Scan for the cell matching the given text and deliver its (x, y) coordinate at center. 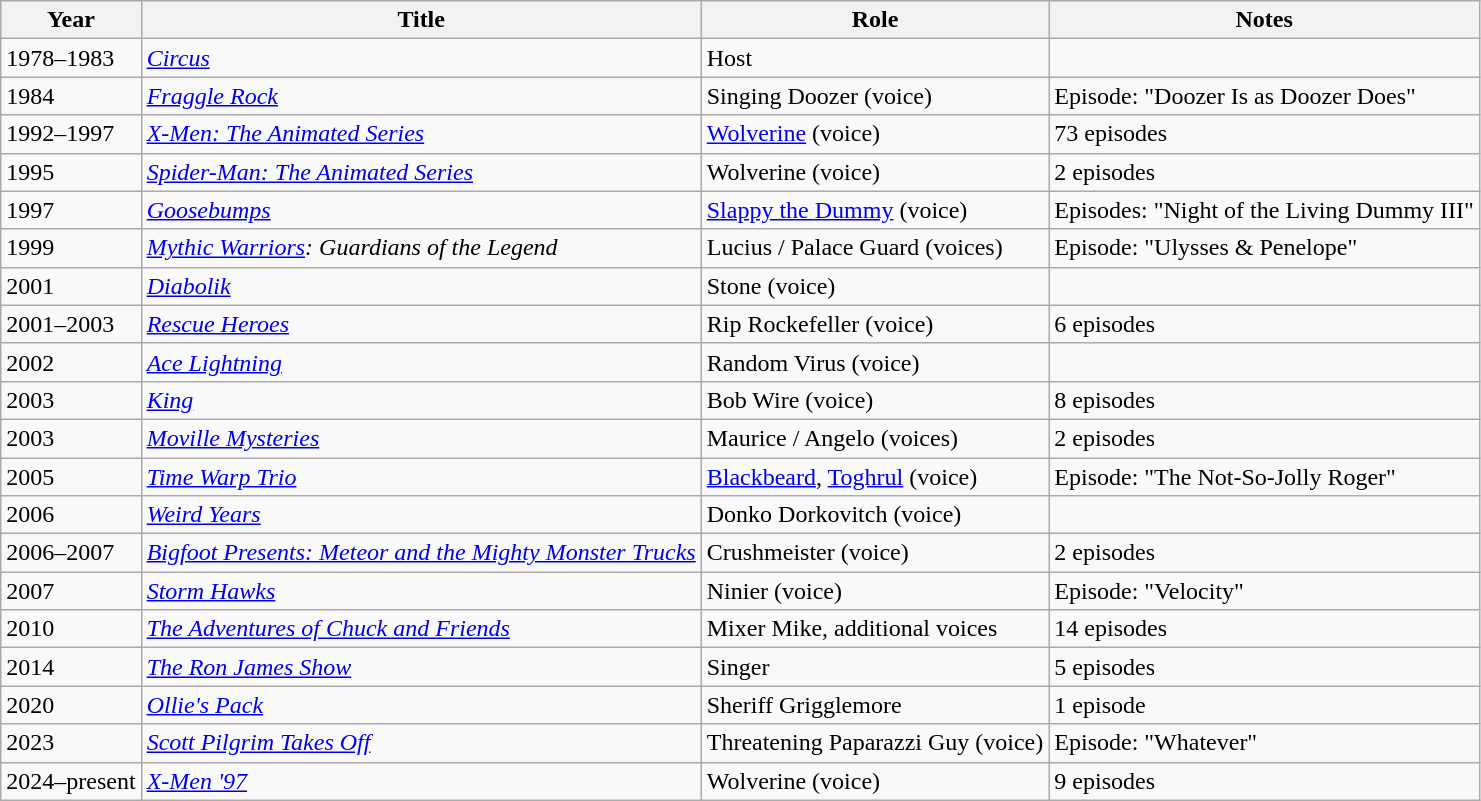
Moville Mysteries (421, 438)
Singer (875, 667)
Mythic Warriors: Guardians of the Legend (421, 248)
Year (71, 20)
Storm Hawks (421, 591)
Scott Pilgrim Takes Off (421, 743)
9 episodes (1264, 781)
2005 (71, 477)
Host (875, 58)
Random Virus (voice) (875, 362)
Title (421, 20)
1978–1983 (71, 58)
Ninier (voice) (875, 591)
Fraggle Rock (421, 96)
Sheriff Grigglemore (875, 705)
2010 (71, 629)
King (421, 400)
2006–2007 (71, 553)
Diabolik (421, 286)
The Adventures of Chuck and Friends (421, 629)
1984 (71, 96)
Spider-Man: The Animated Series (421, 172)
Bob Wire (voice) (875, 400)
Episode: "The Not-So-Jolly Roger" (1264, 477)
Crushmeister (voice) (875, 553)
Ace Lightning (421, 362)
Mixer Mike, additional voices (875, 629)
Stone (voice) (875, 286)
Episode: "Doozer Is as Doozer Does" (1264, 96)
Rip Rockefeller (voice) (875, 324)
1999 (71, 248)
Maurice / Angelo (voices) (875, 438)
Lucius / Palace Guard (voices) (875, 248)
Notes (1264, 20)
The Ron James Show (421, 667)
Episodes: "Night of the Living Dummy III" (1264, 210)
2006 (71, 515)
8 episodes (1264, 400)
2007 (71, 591)
Episode: "Whatever" (1264, 743)
Donko Dorkovitch (voice) (875, 515)
Role (875, 20)
1995 (71, 172)
73 episodes (1264, 134)
Goosebumps (421, 210)
2014 (71, 667)
Bigfoot Presents: Meteor and the Mighty Monster Trucks (421, 553)
Episode: "Velocity" (1264, 591)
2002 (71, 362)
Time Warp Trio (421, 477)
1992–1997 (71, 134)
14 episodes (1264, 629)
2001–2003 (71, 324)
Blackbeard, Toghrul (voice) (875, 477)
2020 (71, 705)
Slappy the Dummy (voice) (875, 210)
Singing Doozer (voice) (875, 96)
Episode: "Ulysses & Penelope" (1264, 248)
2001 (71, 286)
2023 (71, 743)
Weird Years (421, 515)
1997 (71, 210)
X-Men: The Animated Series (421, 134)
Ollie's Pack (421, 705)
Rescue Heroes (421, 324)
Threatening Paparazzi Guy (voice) (875, 743)
2024–present (71, 781)
5 episodes (1264, 667)
1 episode (1264, 705)
X-Men '97 (421, 781)
6 episodes (1264, 324)
Circus (421, 58)
